From the cell containing the given text, extract its center point as [X, Y] coordinate. 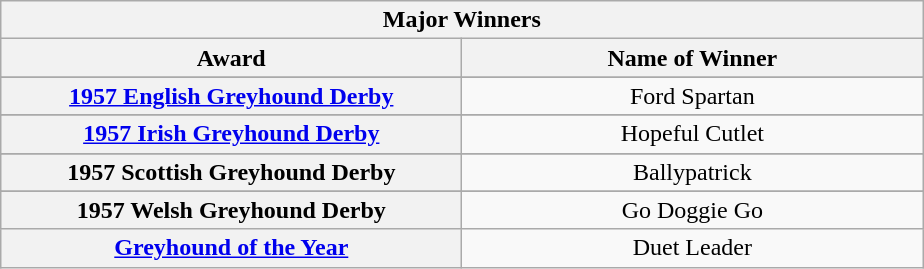
Award [232, 58]
Greyhound of the Year [232, 248]
Ford Spartan [692, 96]
1957 Irish Greyhound Derby [232, 134]
Hopeful Cutlet [692, 134]
Major Winners [462, 20]
1957 English Greyhound Derby [232, 96]
1957 Welsh Greyhound Derby [232, 210]
Go Doggie Go [692, 210]
Duet Leader [692, 248]
Ballypatrick [692, 172]
Name of Winner [692, 58]
1957 Scottish Greyhound Derby [232, 172]
